Return [x, y] of the center of cell containing provided text 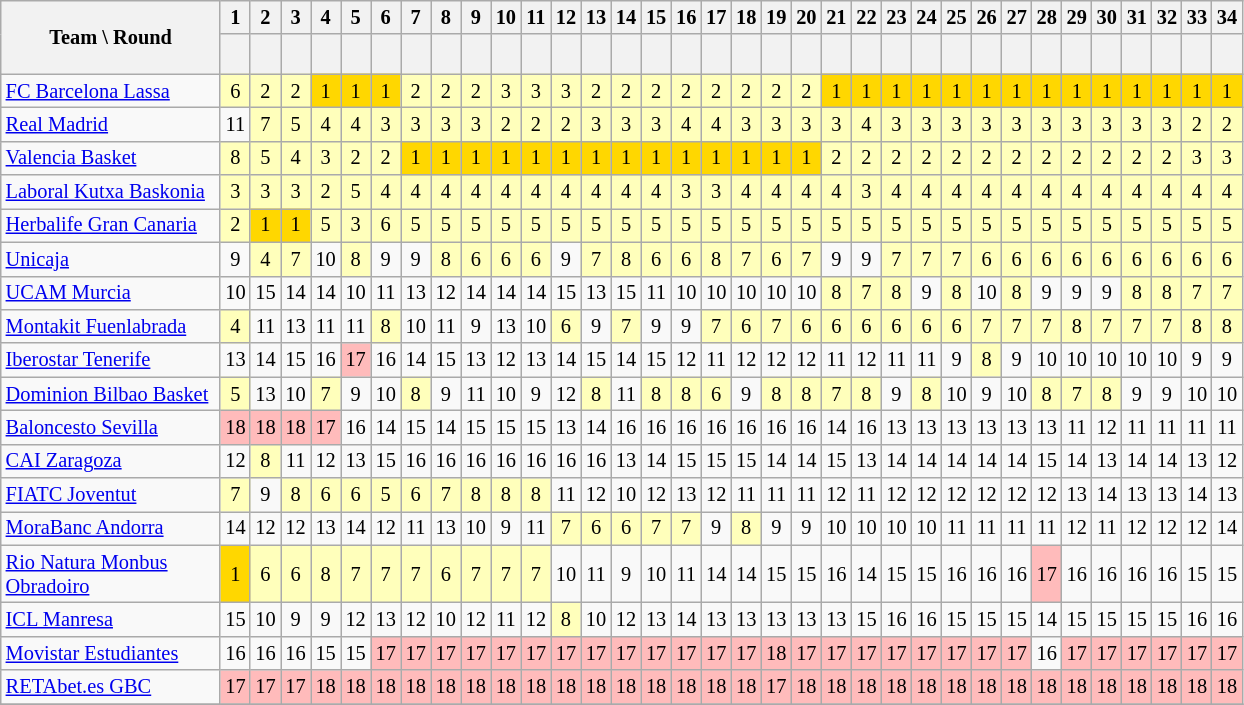
32 [1167, 17]
Rio Natura Monbus Obradoiro [111, 574]
Laboral Kutxa Baskonia [111, 192]
29 [1077, 17]
28 [1047, 17]
ICL Manresa [111, 619]
Herbalife Gran Canaria [111, 225]
Movistar Estudiantes [111, 653]
Baloncesto Sevilla [111, 427]
30 [1107, 17]
Unicaja [111, 259]
26 [987, 17]
34 [1227, 17]
FIATC Joventut [111, 495]
21 [836, 17]
23 [896, 17]
RETAbet.es GBC [111, 687]
Dominion Bilbao Basket [111, 394]
20 [806, 17]
Valencia Basket [111, 158]
MoraBanc Andorra [111, 528]
CAI Zaragoza [111, 461]
24 [926, 17]
33 [1197, 17]
UCAM Murcia [111, 293]
Iberostar Tenerife [111, 360]
Team \ Round [111, 36]
19 [776, 17]
27 [1017, 17]
22 [866, 17]
FC Barcelona Lassa [111, 91]
Real Madrid [111, 124]
31 [1137, 17]
25 [957, 17]
Montakit Fuenlabrada [111, 326]
